Capture the cell that displays the provided text and extract its (x, y) central coordinate. 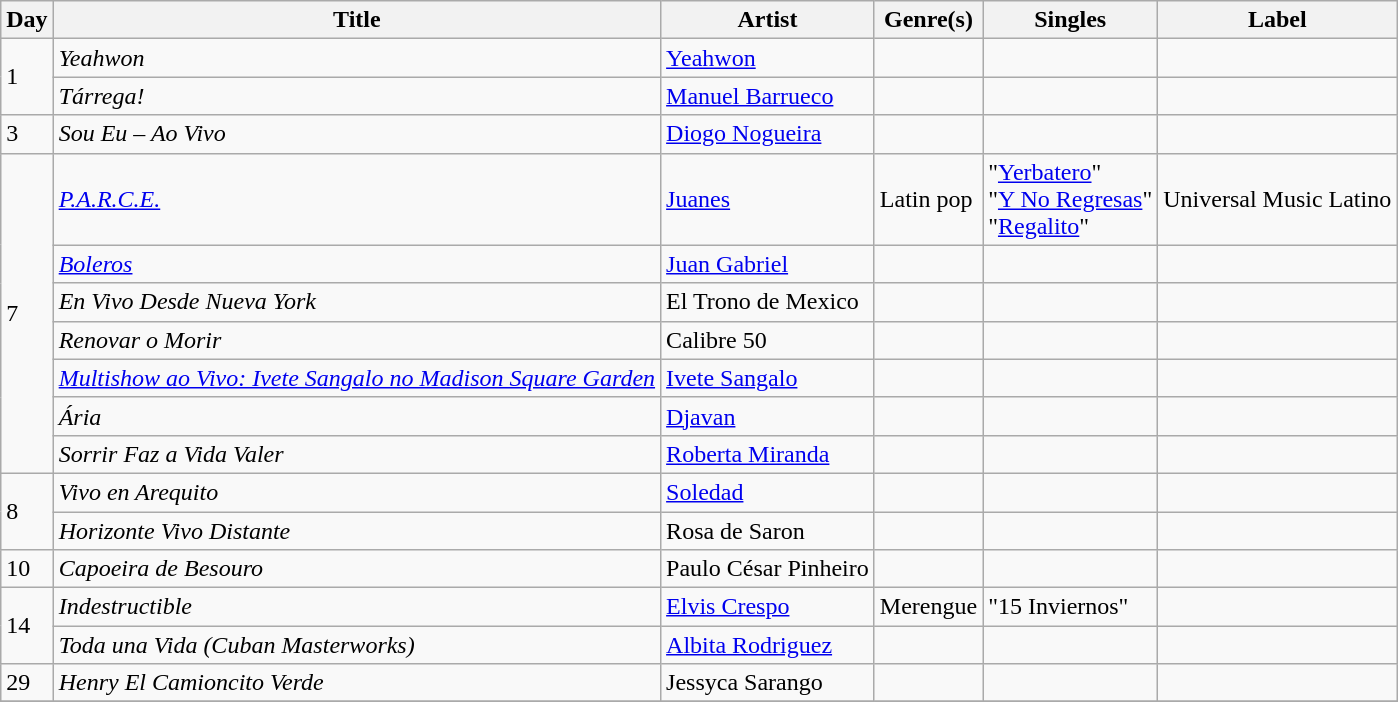
Ária (356, 416)
Soledad (768, 492)
Roberta Miranda (768, 454)
Sorrir Faz a Vida Valer (356, 454)
Ivete Sangalo (768, 378)
Capoeira de Besouro (356, 569)
Universal Music Latino (1278, 199)
29 (27, 683)
Latin pop (928, 199)
"15 Inviernos" (1070, 607)
Horizonte Vivo Distante (356, 531)
Indestructible (356, 607)
7 (27, 313)
Boleros (356, 264)
Henry El Camioncito Verde (356, 683)
Albita Rodriguez (768, 645)
Paulo César Pinheiro (768, 569)
En Vivo Desde Nueva York (356, 302)
10 (27, 569)
Vivo en Arequito (356, 492)
P.A.R.C.E. (356, 199)
Tárrega! (356, 96)
Manuel Barrueco (768, 96)
Rosa de Saron (768, 531)
Jessyca Sarango (768, 683)
Singles (1070, 20)
14 (27, 626)
Renovar o Morir (356, 340)
1 (27, 77)
Title (356, 20)
El Trono de Mexico (768, 302)
Merengue (928, 607)
Juan Gabriel (768, 264)
Label (1278, 20)
Sou Eu – Ao Vivo (356, 134)
Diogo Nogueira (768, 134)
Day (27, 20)
Elvis Crespo (768, 607)
3 (27, 134)
Juanes (768, 199)
Multishow ao Vivo: Ivete Sangalo no Madison Square Garden (356, 378)
Artist (768, 20)
Djavan (768, 416)
8 (27, 511)
Toda una Vida (Cuban Masterworks) (356, 645)
Genre(s) (928, 20)
"Yerbatero""Y No Regresas""Regalito" (1070, 199)
Calibre 50 (768, 340)
